Output the [X, Y] coordinate of the center of the cell containing the given text.  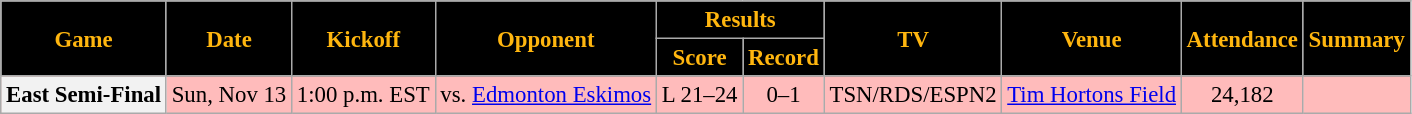
Game [84, 38]
L 21–24 [699, 95]
TSN/RDS/ESPN2 [913, 95]
Record [784, 58]
Opponent [546, 38]
TV [913, 38]
Sun, Nov 13 [228, 95]
Kickoff [364, 38]
Attendance [1242, 38]
vs. Edmonton Eskimos [546, 95]
Venue [1092, 38]
Summary [1356, 38]
East Semi-Final [84, 95]
Score [699, 58]
24,182 [1242, 95]
Date [228, 38]
0–1 [784, 95]
1:00 p.m. EST [364, 95]
Results [740, 20]
Tim Hortons Field [1092, 95]
